Return (X, Y) of the center of cell containing provided text 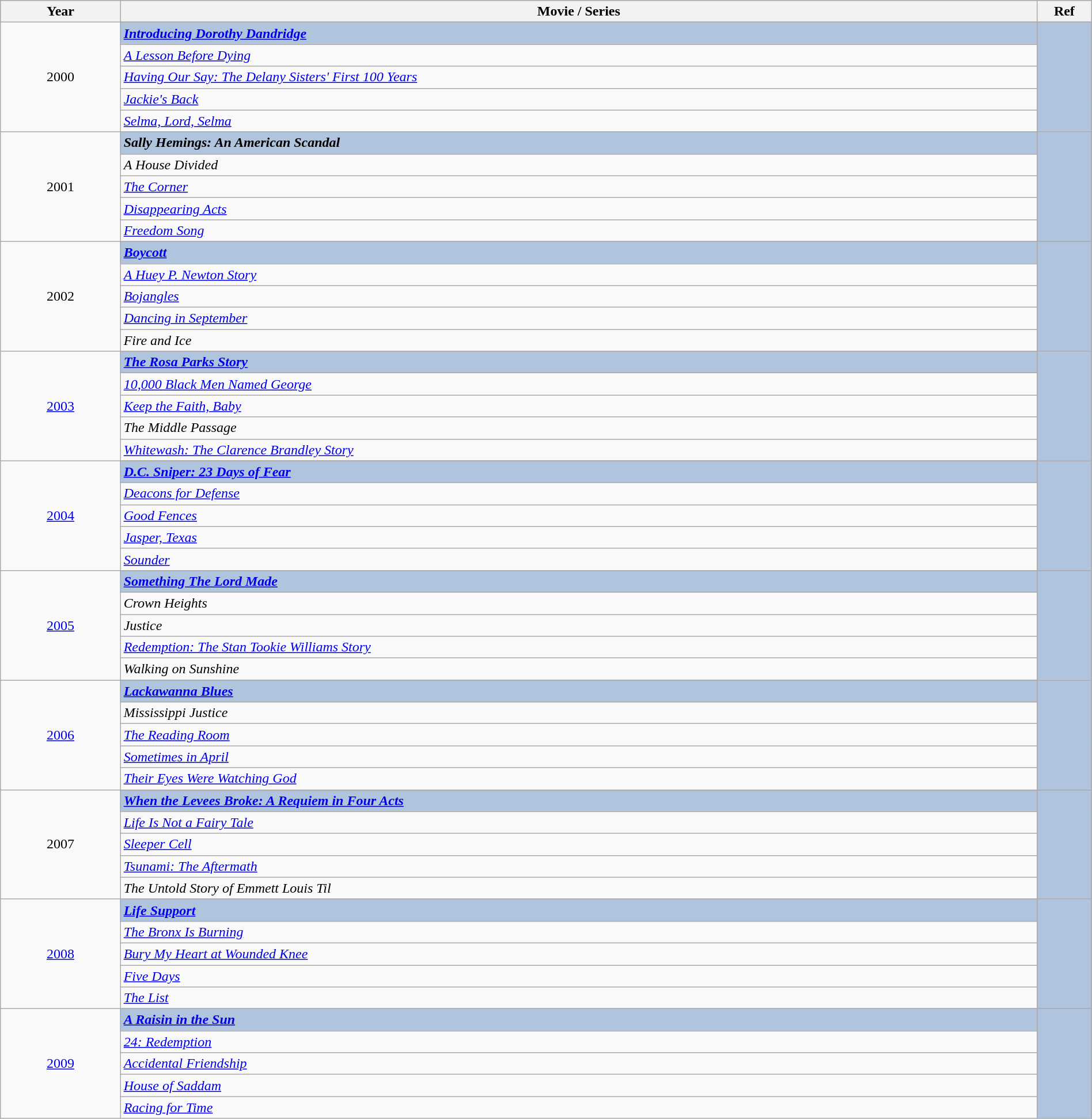
Walking on Sunshine (578, 669)
The Corner (578, 187)
Bury My Heart at Wounded Knee (578, 954)
2007 (60, 844)
A Huey P. Newton Story (578, 275)
Accidental Friendship (578, 1064)
Disappearing Acts (578, 208)
Lackawanna Blues (578, 691)
Ref (1064, 12)
Whitewash: The Clarence Brandley Story (578, 450)
2008 (60, 954)
A House Divided (578, 165)
House of Saddam (578, 1086)
D.C. Sniper: 23 Days of Fear (578, 472)
The Bronx Is Burning (578, 932)
Sounder (578, 559)
Life Is Not a Fairy Tale (578, 822)
Dancing in September (578, 318)
2002 (60, 296)
The Middle Passage (578, 428)
2003 (60, 406)
2004 (60, 515)
Bojangles (578, 297)
Movie / Series (578, 12)
The List (578, 998)
Deacons for Defense (578, 494)
Having Our Say: The Delany Sisters' First 100 Years (578, 77)
2009 (60, 1064)
Good Fences (578, 515)
Tsunami: The Aftermath (578, 866)
A Raisin in the Sun (578, 1020)
2001 (60, 187)
Freedom Song (578, 230)
Something The Lord Made (578, 581)
Their Eyes Were Watching God (578, 779)
Boycott (578, 252)
2005 (60, 625)
Sally Hemings: An American Scandal (578, 143)
The Untold Story of Emmett Louis Til (578, 888)
Mississippi Justice (578, 713)
Keep the Faith, Baby (578, 406)
24: Redemption (578, 1042)
Five Days (578, 976)
10,000 Black Men Named George (578, 384)
Justice (578, 625)
Year (60, 12)
Jackie's Back (578, 99)
Redemption: The Stan Tookie Williams Story (578, 647)
Jasper, Texas (578, 537)
2000 (60, 77)
Sleeper Cell (578, 844)
A Lesson Before Dying (578, 55)
Sometimes in April (578, 757)
Crown Heights (578, 603)
Selma, Lord, Selma (578, 121)
The Reading Room (578, 735)
Fire and Ice (578, 340)
2006 (60, 735)
The Rosa Parks Story (578, 362)
When the Levees Broke: A Requiem in Four Acts (578, 801)
Racing for Time (578, 1107)
Introducing Dorothy Dandridge (578, 33)
Life Support (578, 910)
